Return (X, Y) of the center of cell containing provided text 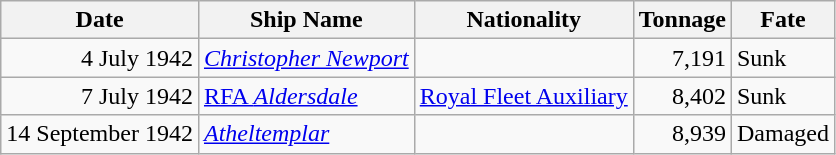
Tonnage (682, 20)
7 July 1942 (100, 96)
14 September 1942 (100, 134)
Ship Name (306, 20)
RFA Aldersdale (306, 96)
Date (100, 20)
Royal Fleet Auxiliary (524, 96)
8,402 (682, 96)
Fate (782, 20)
Christopher Newport (306, 58)
Nationality (524, 20)
8,939 (682, 134)
Damaged (782, 134)
4 July 1942 (100, 58)
7,191 (682, 58)
Atheltemplar (306, 134)
